Capture the cell that displays the provided text and extract its (X, Y) central coordinate. 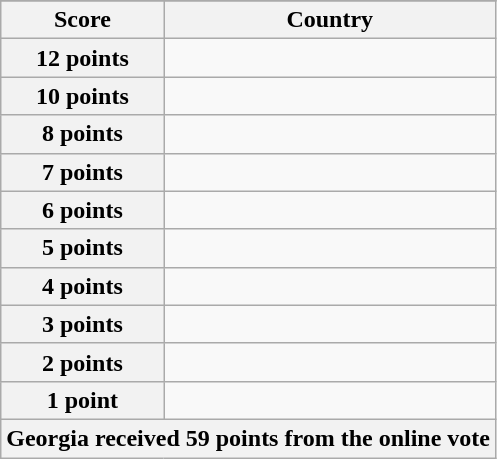
7 points (82, 172)
6 points (82, 210)
8 points (82, 134)
Score (82, 20)
12 points (82, 58)
2 points (82, 362)
10 points (82, 96)
Georgia received 59 points from the online vote (248, 438)
3 points (82, 324)
Country (330, 20)
4 points (82, 286)
1 point (82, 400)
5 points (82, 248)
